Search for the cell housing the specified text and yield its (X, Y) center coordinate. 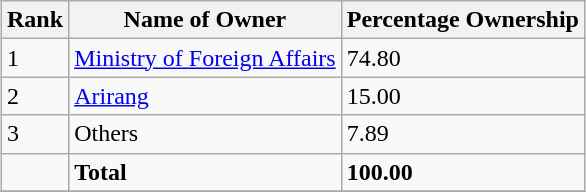
1 (36, 58)
7.89 (462, 134)
Name of Owner (206, 20)
2 (36, 96)
Percentage Ownership (462, 20)
Ministry of Foreign Affairs (206, 58)
Others (206, 134)
Arirang (206, 96)
74.80 (462, 58)
15.00 (462, 96)
Rank (36, 20)
100.00 (462, 172)
Total (206, 172)
3 (36, 134)
